Return the (x, y) coordinate for the center point of the cell that contains the specified text.  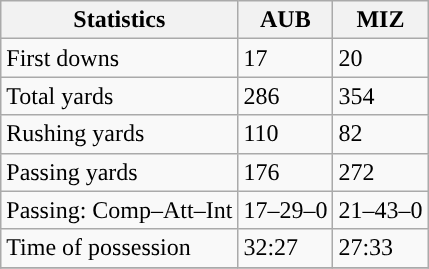
First downs (120, 58)
32:27 (286, 248)
Total yards (120, 96)
MIZ (380, 20)
286 (286, 96)
17–29–0 (286, 210)
AUB (286, 20)
110 (286, 134)
20 (380, 58)
Time of possession (120, 248)
Rushing yards (120, 134)
Passing yards (120, 172)
17 (286, 58)
21–43–0 (380, 210)
27:33 (380, 248)
354 (380, 96)
Statistics (120, 20)
176 (286, 172)
Passing: Comp–Att–Int (120, 210)
82 (380, 134)
272 (380, 172)
